Scan for the cell matching the given text and deliver its [X, Y] coordinate at center. 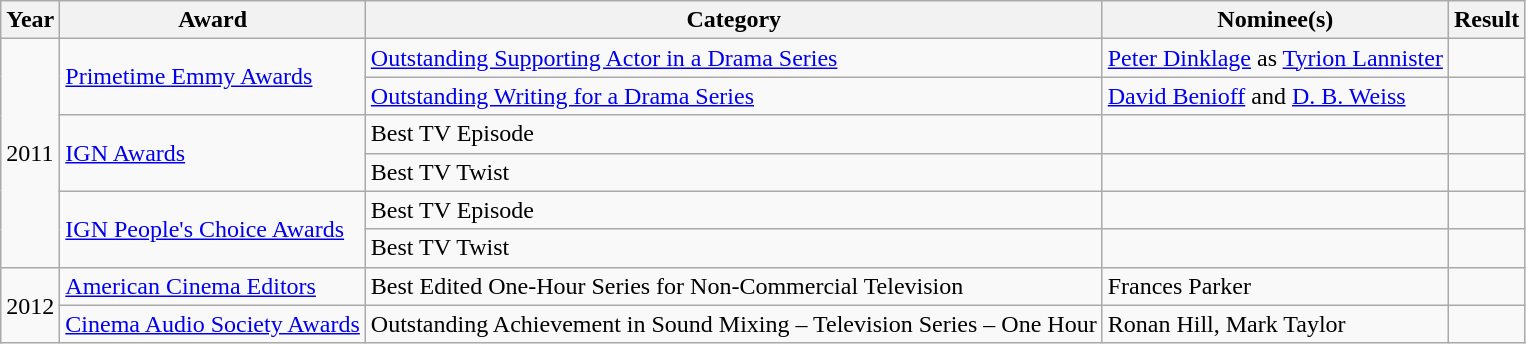
Year [30, 20]
Category [734, 20]
Best Edited One-Hour Series for Non-Commercial Television [734, 286]
Result [1486, 20]
Peter Dinklage as Tyrion Lannister [1275, 58]
David Benioff and D. B. Weiss [1275, 96]
IGN People's Choice Awards [213, 229]
2011 [30, 153]
Outstanding Writing for a Drama Series [734, 96]
Award [213, 20]
Primetime Emmy Awards [213, 77]
Frances Parker [1275, 286]
2012 [30, 305]
IGN Awards [213, 153]
Cinema Audio Society Awards [213, 324]
Outstanding Achievement in Sound Mixing – Television Series – One Hour [734, 324]
Outstanding Supporting Actor in a Drama Series [734, 58]
Nominee(s) [1275, 20]
American Cinema Editors [213, 286]
Ronan Hill, Mark Taylor [1275, 324]
